Search for the cell housing the specified text and yield its (X, Y) center coordinate. 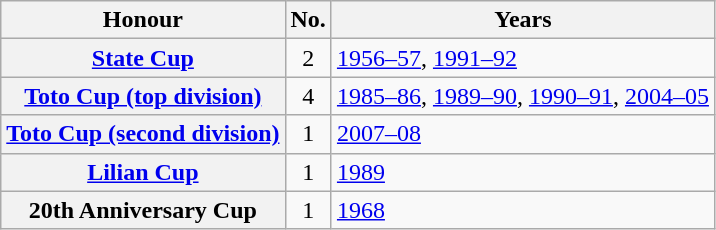
1985–86, 1989–90, 1990–91, 2004–05 (522, 96)
1989 (522, 172)
Lilian Cup (143, 172)
State Cup (143, 58)
20th Anniversary Cup (143, 210)
Toto Cup (second division) (143, 134)
1968 (522, 210)
1956–57, 1991–92 (522, 58)
2 (308, 58)
Toto Cup (top division) (143, 96)
Honour (143, 20)
No. (308, 20)
2007–08 (522, 134)
4 (308, 96)
Years (522, 20)
